Detect which cell encompasses the target text, then output its (X, Y) center coordinate. 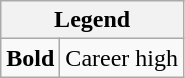
Career high (122, 58)
Bold (30, 58)
Legend (92, 20)
